Locate the cell with the specified text and output its [X, Y] center coordinate. 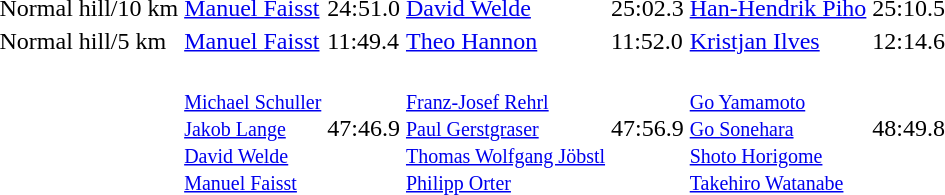
Theo Hannon [505, 41]
Kristjan Ilves [778, 41]
11:49.4 [364, 41]
Manuel Faisst [253, 41]
11:52.0 [648, 41]
